Identify which cell holds the provided text, then report its [X, Y] central coordinate. 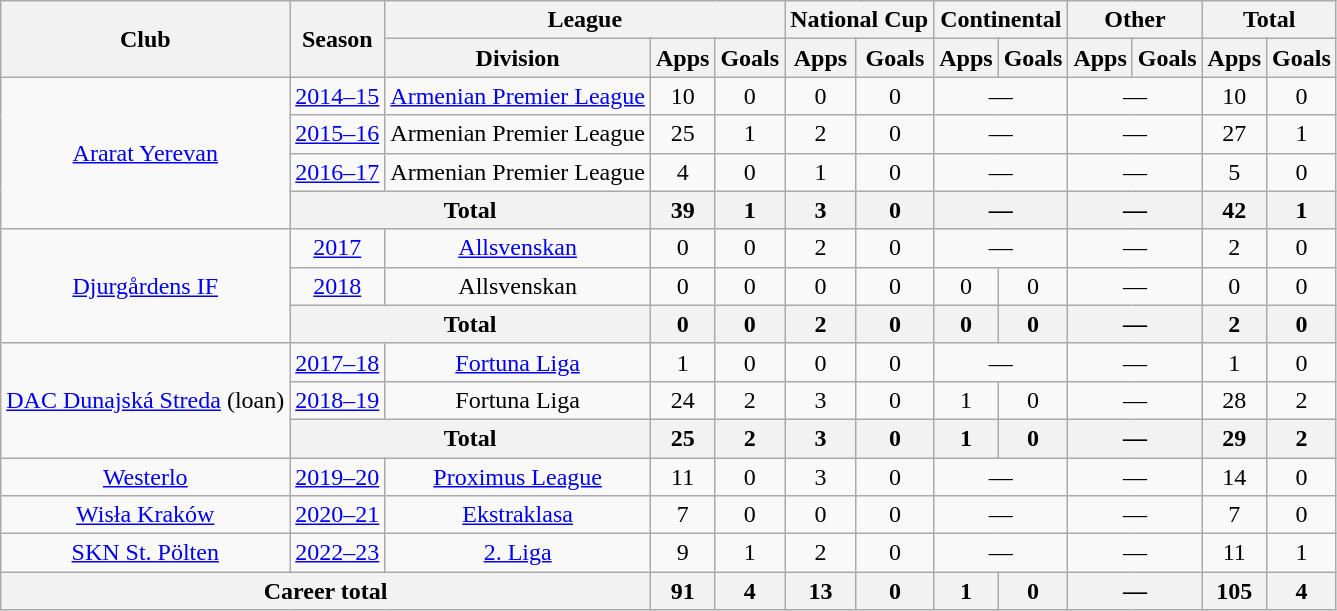
SKN St. Pölten [146, 553]
2014–15 [338, 96]
Season [338, 39]
91 [682, 591]
Wisła Kraków [146, 515]
29 [1234, 438]
Ekstraklasa [518, 515]
Ararat Yerevan [146, 153]
Other [1135, 20]
Proximus League [518, 477]
2016–17 [338, 172]
5 [1234, 172]
Club [146, 39]
42 [1234, 210]
9 [682, 553]
2018 [338, 286]
2020–21 [338, 515]
105 [1234, 591]
14 [1234, 477]
Division [518, 58]
13 [821, 591]
2022–23 [338, 553]
League [585, 20]
27 [1234, 134]
2017–18 [338, 362]
2019–20 [338, 477]
28 [1234, 400]
39 [682, 210]
Continental [1001, 20]
DAC Dunajská Streda (loan) [146, 400]
National Cup [860, 20]
24 [682, 400]
Career total [326, 591]
2017 [338, 248]
Djurgårdens IF [146, 286]
2015–16 [338, 134]
Westerlo [146, 477]
2. Liga [518, 553]
2018–19 [338, 400]
